Determine the [X, Y] coordinate at the center of the cell enclosing the given text.  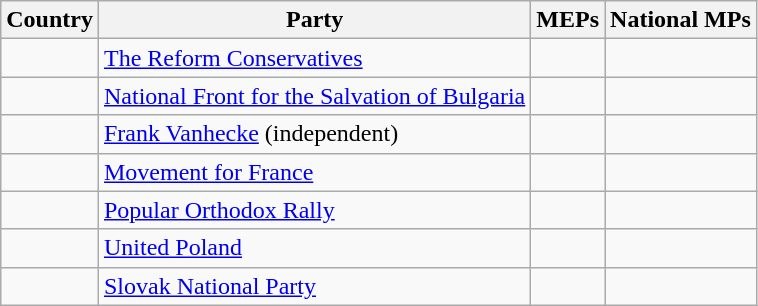
Popular Orthodox Rally [314, 210]
Country [50, 20]
National Front for the Salvation of Bulgaria [314, 96]
Party [314, 20]
National MPs [681, 20]
Slovak National Party [314, 286]
MEPs [568, 20]
Movement for France [314, 172]
United Poland [314, 248]
The Reform Conservatives [314, 58]
Frank Vanhecke (independent) [314, 134]
